From the cell containing the given text, extract its center point as (X, Y) coordinate. 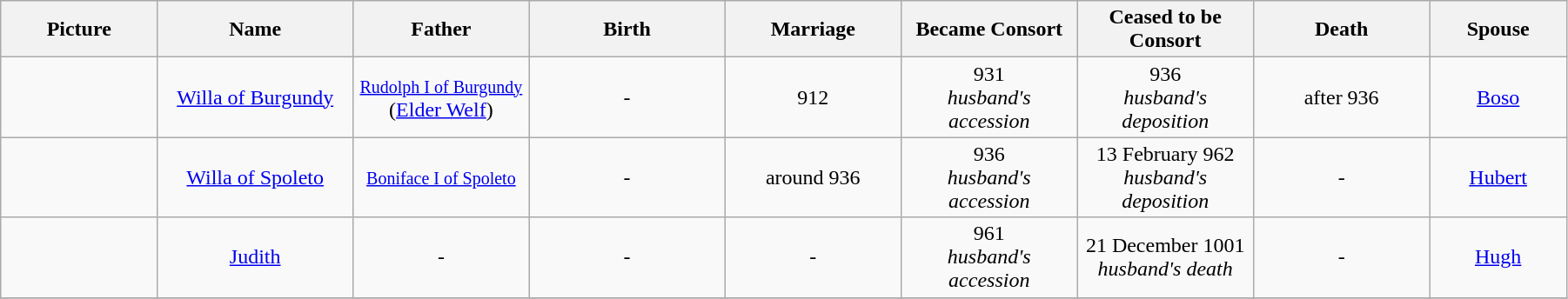
Judith (256, 257)
Boniface I of Spoleto (441, 177)
Spouse (1498, 30)
Willa of Spoleto (256, 177)
21 December 1001husband's death (1165, 257)
Ceased to be Consort (1165, 30)
Hugh (1498, 257)
Boso (1498, 97)
912 (813, 97)
Death (1341, 30)
Marriage (813, 30)
around 936 (813, 177)
Became Consort (989, 30)
after 936 (1341, 97)
Birth (627, 30)
Father (441, 30)
931husband's accession (989, 97)
Hubert (1498, 177)
936husband's deposition (1165, 97)
13 February 962husband's deposition (1165, 177)
Rudolph I of Burgundy(Elder Welf) (441, 97)
961husband's accession (989, 257)
Willa of Burgundy (256, 97)
Picture (79, 30)
Name (256, 30)
936husband's accession (989, 177)
